Search for the cell housing the specified text and yield its (X, Y) center coordinate. 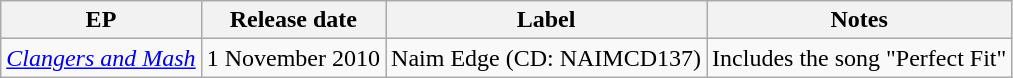
1 November 2010 (293, 58)
Notes (860, 20)
EP (101, 20)
Label (546, 20)
Release date (293, 20)
Includes the song "Perfect Fit" (860, 58)
Naim Edge (CD: NAIMCD137) (546, 58)
Clangers and Mash (101, 58)
